Search for the cell housing the specified text and yield its [x, y] center coordinate. 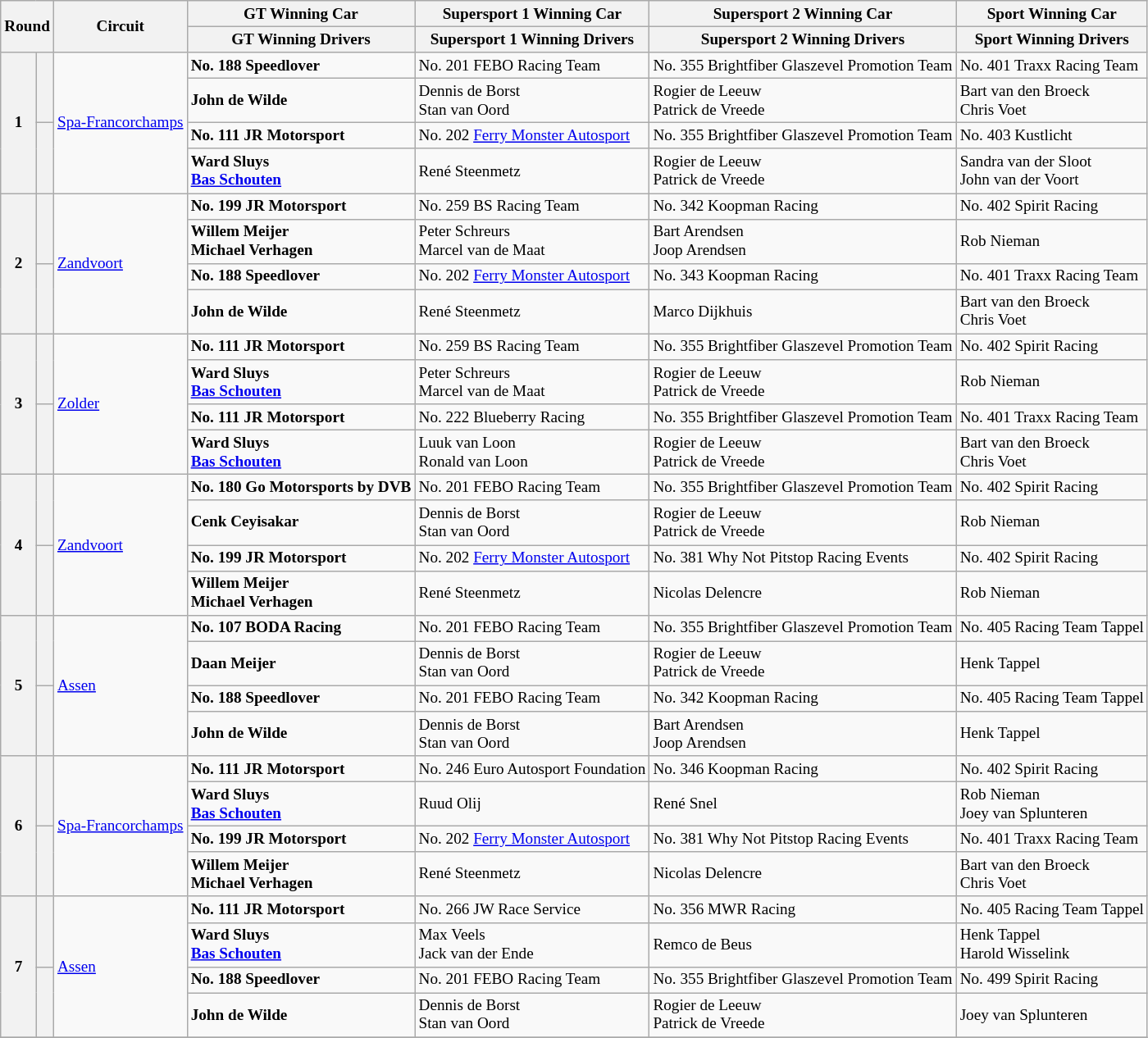
GT Winning Car [301, 14]
Supersport 1 Winning Drivers [532, 39]
4 [18, 545]
No. 499 Spirit Racing [1051, 980]
Supersport 2 Winning Drivers [803, 39]
No. 246 Euro Autosport Foundation [532, 769]
Luuk van Loon Ronald van Loon [532, 452]
Circuit [120, 26]
5 [18, 685]
Remco de Beus [803, 945]
Rob Nieman Joey van Splunteren [1051, 804]
1 [18, 123]
René Snel [803, 804]
No. 180 Go Motorsports by DVB [301, 488]
Supersport 2 Winning Car [803, 14]
No. 266 JW Race Service [532, 909]
No. 356 MWR Racing [803, 909]
Supersport 1 Winning Car [532, 14]
Daan Meijer [301, 663]
No. 222 Blueberry Racing [532, 417]
Sport Winning Car [1051, 14]
Round [28, 26]
6 [18, 826]
Joey van Splunteren [1051, 1015]
No. 403 Kustlicht [1051, 136]
Zolder [120, 404]
7 [18, 967]
Sandra van der Sloot John van der Voort [1051, 171]
2 [18, 263]
No. 107 BODA Racing [301, 628]
Max Veels Jack van der Ende [532, 945]
Sport Winning Drivers [1051, 39]
Marco Dijkhuis [803, 312]
Cenk Ceyisakar [301, 522]
Henk Tappel Harold Wisselink [1051, 945]
3 [18, 404]
No. 343 Koopman Racing [803, 276]
Ruud Olij [532, 804]
GT Winning Drivers [301, 39]
No. 346 Koopman Racing [803, 769]
